Find where the given text appears and provide that cell's center as (X, Y) coordinate. 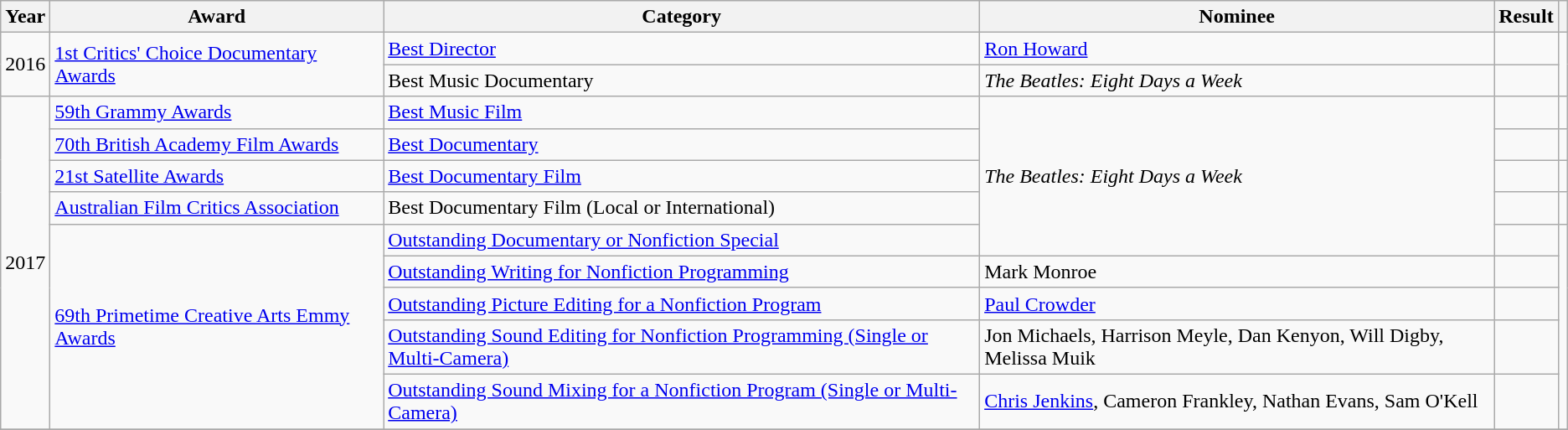
Result (1526, 17)
Mark Monroe (1237, 272)
Nominee (1237, 17)
Category (682, 17)
Best Music Documentary (682, 80)
21st Satellite Awards (217, 176)
Jon Michaels, Harrison Meyle, Dan Kenyon, Will Digby, Melissa Muik (1237, 347)
Chris Jenkins, Cameron Frankley, Nathan Evans, Sam O'Kell (1237, 401)
Outstanding Documentary or Nonfiction Special (682, 240)
Outstanding Writing for Nonfiction Programming (682, 272)
Ron Howard (1237, 49)
Australian Film Critics Association (217, 208)
70th British Academy Film Awards (217, 144)
Best Music Film (682, 112)
Best Director (682, 49)
Outstanding Picture Editing for a Nonfiction Program (682, 303)
Outstanding Sound Mixing for a Nonfiction Program (Single or Multi-Camera) (682, 401)
Best Documentary (682, 144)
Best Documentary Film (Local or International) (682, 208)
59th Grammy Awards (217, 112)
Best Documentary Film (682, 176)
Year (25, 17)
Paul Crowder (1237, 303)
1st Critics' Choice Documentary Awards (217, 65)
Award (217, 17)
2017 (25, 263)
2016 (25, 65)
69th Primetime Creative Arts Emmy Awards (217, 326)
Outstanding Sound Editing for Nonfiction Programming (Single or Multi-Camera) (682, 347)
